Extract the [X, Y] coordinate from the center of the cell holding the provided text.  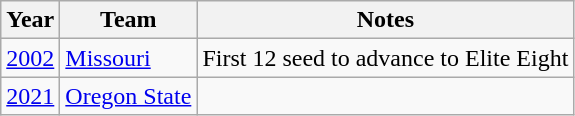
2021 [30, 96]
2002 [30, 58]
Team [128, 20]
Year [30, 20]
Notes [386, 20]
Oregon State [128, 96]
Missouri [128, 58]
First 12 seed to advance to Elite Eight [386, 58]
